Output the [x, y] coordinate of the center of the cell containing the given text.  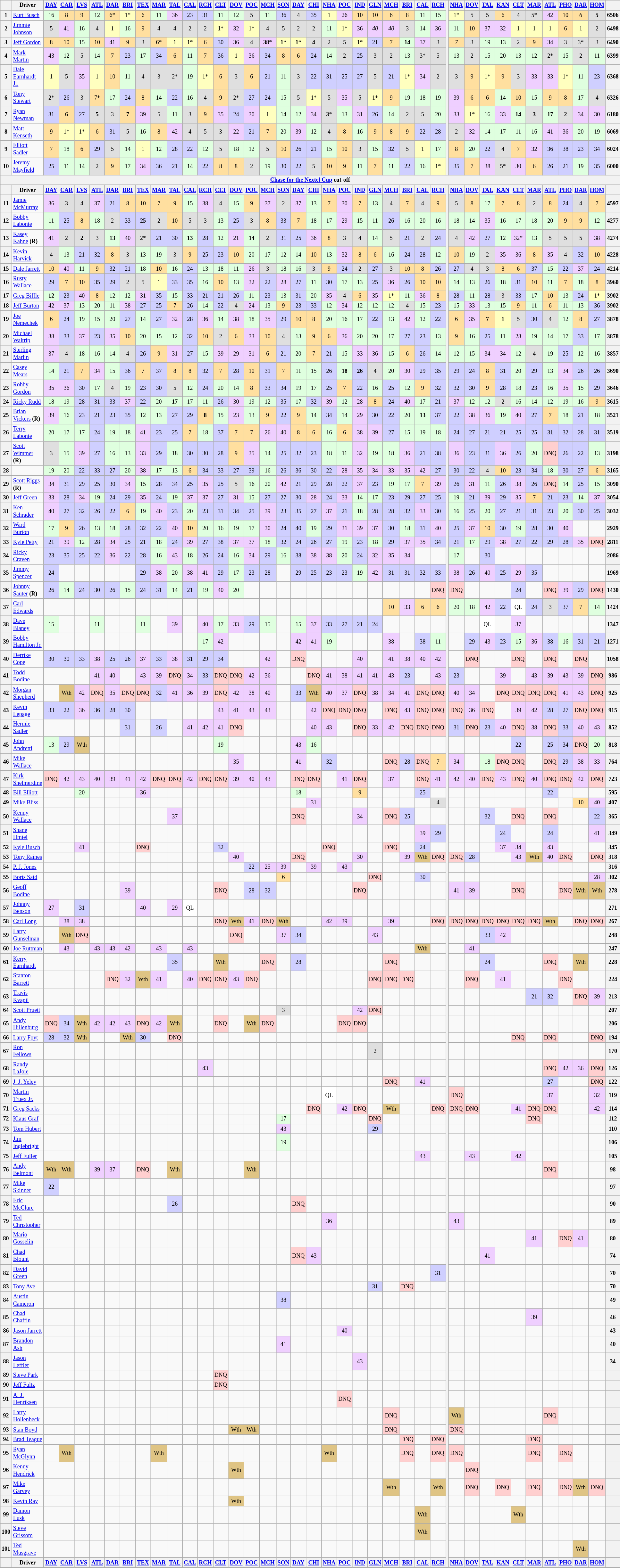
50 [6, 817]
Bill Elliott [28, 792]
62 [6, 980]
Jeremy Mayfield [28, 166]
3690 [613, 371]
Kirk Shelmerdine [28, 779]
3519 [613, 433]
Tom Hubert [28, 1129]
69 [6, 1081]
1058 [613, 659]
818 [613, 745]
Terry Labonte [28, 433]
Jeff Fultz [28, 1385]
4274 [613, 238]
Johnny Sauter (R) [28, 590]
44 [6, 728]
83 [6, 1286]
6069 [613, 132]
Jason Jarrett [28, 1331]
Casey Mears [28, 371]
Andy Hillenburg [28, 1024]
Ken Schrader [28, 511]
87 [6, 1344]
99 [6, 1515]
6368 [613, 77]
Andy Belmont [28, 1170]
76 [6, 1170]
3615 [613, 402]
88 [6, 1362]
58 [6, 921]
Elliott Sadler [28, 149]
Joe Ruttman [28, 949]
271 [613, 908]
Kurt Busch [28, 15]
723 [613, 779]
Jim Inglebright [28, 1143]
228 [613, 962]
Dale Earnhardt Jr. [28, 77]
3521 [613, 415]
Kenny Hendrick [28, 1470]
4597 [613, 203]
64 [6, 1010]
84 [6, 1300]
345 [613, 847]
66 [6, 1037]
213 [613, 997]
Mike Bliss [28, 803]
Boris Said [28, 877]
Damon Lusk [28, 1515]
77 [6, 1187]
349 [613, 833]
3090 [613, 484]
93 [6, 1429]
85 [6, 1317]
7* [97, 98]
Scott Pruett [28, 1010]
47 [6, 779]
Tony Ave [28, 1286]
John Andretti [28, 745]
Scott Wimmer (R) [28, 453]
6506 [613, 15]
224 [613, 980]
302 [613, 877]
2811 [613, 542]
1969 [613, 573]
Hermie Sadler [28, 728]
Chad Chaffin [28, 1317]
Joe Nemechek [28, 319]
96 [6, 1470]
Kevin Ray [28, 1501]
Mario Gosselin [28, 1238]
P. J. Jones [28, 867]
94 [6, 1440]
1424 [613, 607]
Mike Skinner [28, 1187]
67 [6, 1051]
Jamie McMurray [28, 203]
365 [613, 817]
Larry Hollenbeck [28, 1416]
Bobby Hamilton Jr. [28, 642]
Kyle Busch [28, 847]
Klaus Graf [28, 1119]
Bobby Labonte [28, 221]
Geoff Bodine [28, 891]
Ted Musgrave [28, 1549]
Jeff Gordon [28, 42]
6399 [613, 56]
Shane Hmiel [28, 833]
Eric McClure [28, 1204]
55 [6, 877]
194 [613, 1037]
Kevin Harvick [28, 255]
Matt Kenseth [28, 132]
Travis Kvapil [28, 997]
David Green [28, 1273]
119 [613, 1096]
Brandon Ash [28, 1344]
Jeff Green [28, 498]
Randy LaJoie [28, 1068]
6180 [613, 115]
68 [6, 1068]
248 [613, 935]
3960 [613, 282]
3032 [613, 511]
73 [6, 1129]
3857 [613, 354]
Carl Edwards [28, 607]
101 [6, 1549]
J. J. Yeley [28, 1081]
Jeff Fuller [28, 1156]
6498 [613, 29]
Kenny Wallace [28, 817]
3165 [613, 470]
63 [6, 997]
Brian Vickers (R) [28, 415]
72 [6, 1119]
75 [6, 1156]
65 [6, 1024]
Ron Fellows [28, 1051]
Todd Bodine [28, 676]
Chase for the Nextel Cup cut-off [310, 180]
Austin Cameron [28, 1300]
Kevin Lepage [28, 710]
Kasey Kahne (R) [28, 238]
4277 [613, 221]
60 [6, 949]
79 [6, 1221]
Mike Wallace [28, 762]
278 [613, 891]
3198 [613, 453]
110 [613, 1129]
78 [6, 1204]
2929 [613, 529]
318 [613, 857]
81 [6, 1256]
92 [6, 1416]
Rusty Wallace [28, 282]
106 [613, 1143]
595 [613, 792]
Ryan Newman [28, 115]
71 [6, 1109]
114 [613, 1109]
Michael Waltrip [28, 337]
52 [6, 847]
95 [6, 1453]
32* [518, 238]
6000 [613, 166]
Stan Boyd [28, 1429]
Robby Gordon [28, 388]
Larry Gunselman [28, 935]
Kerry Earnhardt [28, 962]
407 [613, 803]
2086 [613, 556]
126 [613, 1068]
6490 [613, 42]
Derrike Cope [28, 659]
Johnny Benson [28, 908]
852 [613, 728]
Steve Park [28, 1375]
Ryan McGlynn [28, 1453]
206 [613, 1024]
122 [613, 1081]
Carl Long [28, 921]
Jimmie Johnson [28, 29]
986 [613, 676]
Dale Jarrett [28, 268]
53 [6, 857]
1347 [613, 625]
1430 [613, 590]
Greg Sacks [28, 1109]
48 [6, 792]
Tony Raines [28, 857]
105 [613, 1156]
6326 [613, 98]
Jimmy Spencer [28, 573]
Greg Biffle [28, 296]
764 [613, 762]
Mike Garvey [28, 1488]
56 [6, 891]
4228 [613, 255]
Ricky Rudd [28, 402]
4214 [613, 268]
82 [6, 1273]
Chad Blount [28, 1256]
38* [268, 42]
Ward Burton [28, 529]
247 [613, 949]
Jason Leffler [28, 1362]
316 [613, 867]
915 [613, 710]
Jeff Burton [28, 306]
Mark Martin [28, 56]
6024 [613, 149]
86 [6, 1331]
Martin Truex Jr. [28, 1096]
Ted Christopher [28, 1221]
Steve Grissom [28, 1532]
A. J. Henriksen [28, 1399]
267 [613, 921]
Stanton Barrett [28, 980]
54 [6, 867]
Scott Riggs (R) [28, 484]
51 [6, 833]
Sterling Marlin [28, 354]
112 [613, 1119]
Tony Stewart [28, 98]
Dave Blaney [28, 625]
207 [613, 1010]
Brad Teague [28, 1440]
1271 [613, 642]
61 [6, 962]
925 [613, 693]
Ricky Craven [28, 556]
91 [6, 1399]
170 [613, 1051]
100 [6, 1532]
Larry Foyt [28, 1037]
Kyle Petty [28, 542]
45 [6, 745]
57 [6, 908]
59 [6, 935]
3646 [613, 388]
Morgan Shepherd [28, 693]
3054 [613, 498]
